Identify which cell holds the provided text, then report its [X, Y] central coordinate. 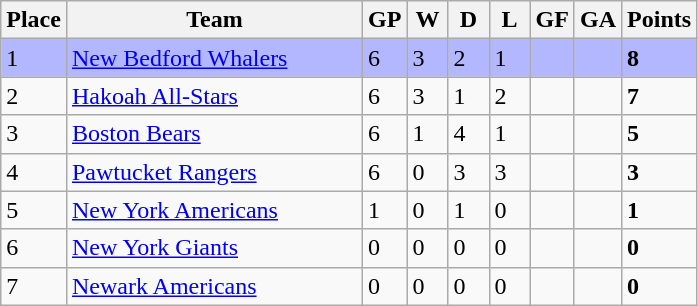
GP [385, 20]
GA [598, 20]
Place [34, 20]
GF [552, 20]
Newark Americans [214, 286]
New York Americans [214, 210]
8 [660, 58]
Team [214, 20]
L [510, 20]
Points [660, 20]
W [428, 20]
New Bedford Whalers [214, 58]
Hakoah All-Stars [214, 96]
D [468, 20]
New York Giants [214, 248]
Boston Bears [214, 134]
Pawtucket Rangers [214, 172]
